Pinpoint the cell where the given text exists, returning its (X, Y) midpoint coordinate. 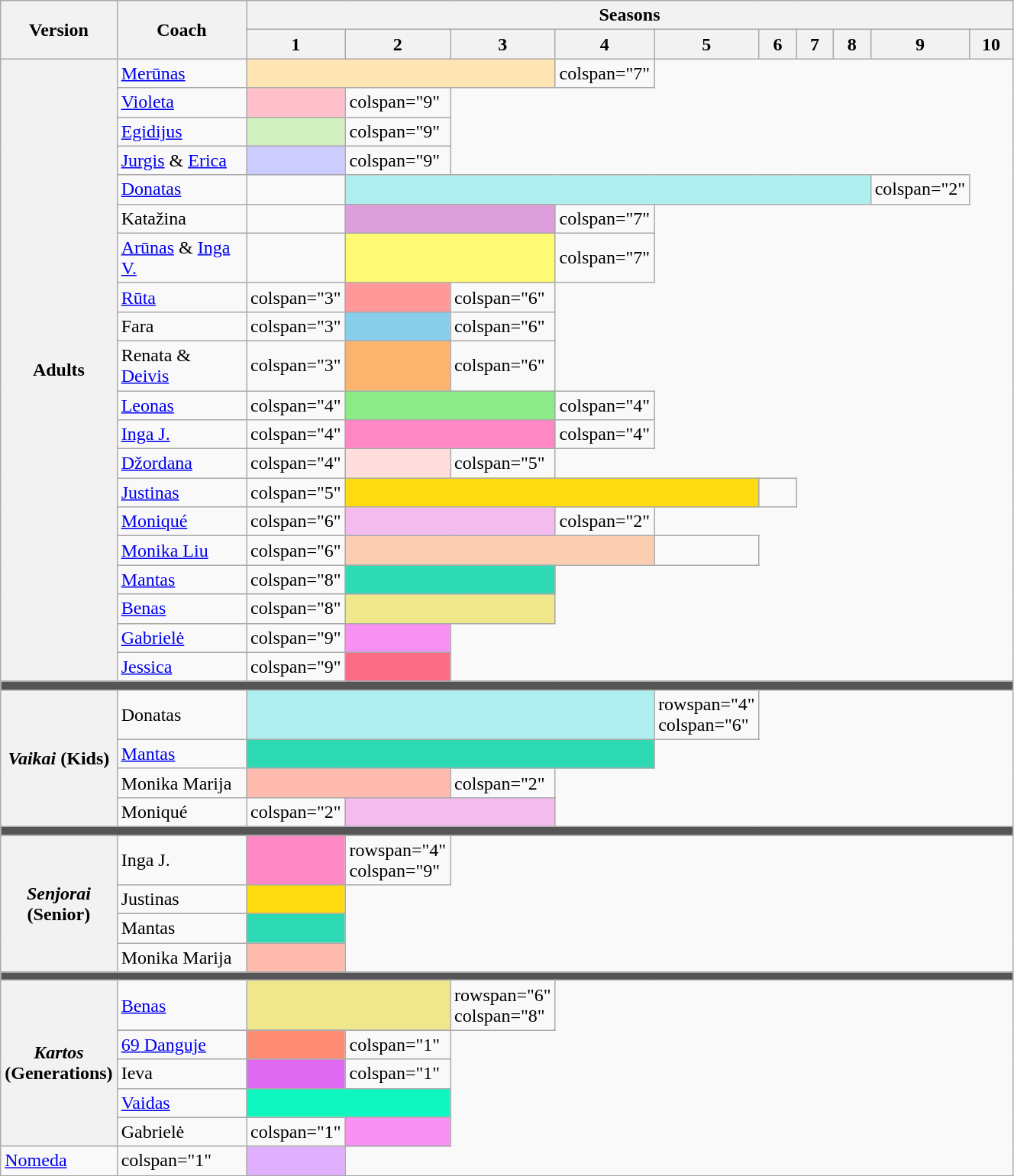
1 (296, 44)
10 (991, 44)
Arūnas & Inga V. (182, 258)
Jurgis & Erica (182, 160)
Ieva (182, 1074)
rowspan="4" colspan="9" (398, 860)
Renata & Deivis (182, 365)
rowspan="6" colspan="8" (503, 1005)
Seasons (630, 15)
Vaikai (Kids) (59, 758)
Kartos (Generations) (59, 1063)
Leonas (182, 405)
Vaidas (182, 1103)
Coach (182, 30)
2 (398, 44)
Fara (182, 326)
69 Danguje (182, 1045)
8 (852, 44)
Version (59, 30)
rowspan="4" colspan="6" (707, 715)
Egidijus (182, 131)
3 (503, 44)
6 (777, 44)
Merūnas (182, 73)
Violeta (182, 102)
Adults (59, 370)
9 (920, 44)
Nomeda (59, 1161)
Senjorai (Senior) (59, 904)
Džordana (182, 464)
Katažina (182, 218)
5 (707, 44)
Jessica (182, 667)
4 (605, 44)
7 (815, 44)
Rūta (182, 297)
Monika Liu (182, 551)
